Return the [x, y] coordinate for the center point of the cell that contains the specified text.  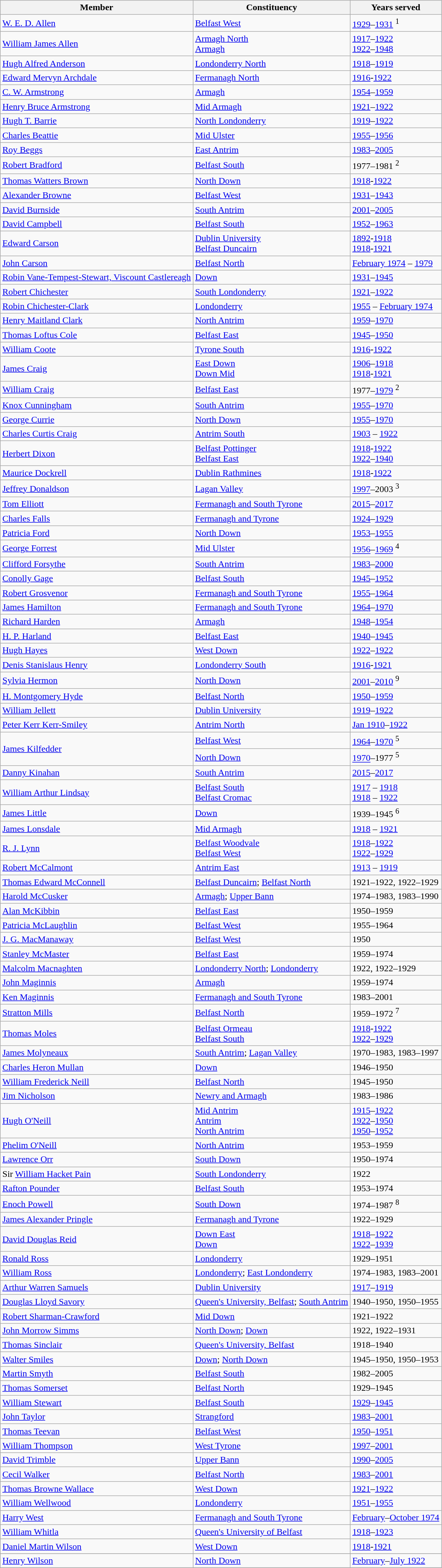
James Craig [97, 369]
1983–1986 [395, 1096]
1997–2003 3 [395, 488]
James Little [97, 813]
Martin Smyth [97, 1374]
1931–1945 [395, 277]
H. Montgomery Hyde [97, 696]
Antrim East [271, 868]
1950–1951 [395, 1431]
1917–19221922–1948 [395, 44]
1918–1923 [395, 1532]
1953–1959 [395, 1145]
1929–1951 [395, 1258]
Belfast WoodvaleBelfast West [271, 848]
Member [97, 8]
Newry and Armagh [271, 1096]
West Tyrone [271, 1446]
Ronald Ross [97, 1258]
Henry Bruce Armstrong [97, 107]
Lagan Valley [271, 488]
1946–1950 [395, 1067]
Hugh T. Barrie [97, 121]
John Carson [97, 263]
1983–2005 [395, 150]
Phelim O'Neill [97, 1145]
John Taylor [97, 1417]
Thomas Loftus Cole [97, 335]
Thomas Teevan [97, 1431]
Knox Cunningham [97, 405]
Down EastDown [271, 1239]
Tyrone South [271, 349]
Robert Sharman-Crawford [97, 1316]
Daniel Martin Wilson [97, 1546]
William Coote [97, 349]
Belfast SouthBelfast Cromac [271, 792]
1917–1919 [395, 1287]
William Stewart [97, 1402]
Herbert Dixon [97, 454]
1997–2001 [395, 1446]
1931–1943 [395, 195]
David Douglas Reid [97, 1239]
Robert Bradford [97, 166]
1918–1919 [395, 63]
William James Allen [97, 44]
William Jellett [97, 710]
Charles Curtis Craig [97, 434]
Mid Down [271, 1316]
Henry Maitland Clark [97, 320]
North Londonderry [271, 121]
1922–1922 [395, 650]
Robert McCalmont [97, 868]
1953–1955 [395, 533]
Tom Elliott [97, 504]
1955 – February 1974 [395, 306]
Hugh Alfred Anderson [97, 63]
1956–1969 4 [395, 549]
Sylvia Hermon [97, 680]
Peter Kerr Kerr-Smiley [97, 725]
James Molyneaux [97, 1053]
Thomas Edward McConnell [97, 882]
Douglas Lloyd Savory [97, 1302]
Ken Maginnis [97, 997]
Londonderry South [271, 665]
1977–1979 2 [395, 389]
Thomas Moles [97, 1033]
Lawrence Orr [97, 1159]
Edward Carson [97, 243]
Alan McKibbin [97, 911]
Upper Bann [271, 1460]
1953–1974 [395, 1188]
1970–1977 5 [395, 757]
Charles Beattie [97, 135]
R. J. Lynn [97, 848]
Years served [395, 8]
Londonderry; East Londonderry [271, 1273]
1906–19181918-1921 [395, 369]
East Antrim [271, 150]
Queen's University of Belfast [271, 1532]
1950 [395, 940]
Enoch Powell [97, 1204]
William Ross [97, 1273]
William Arthur Lindsay [97, 792]
Jan 1910–1922 [395, 725]
William Thompson [97, 1446]
Roy Beggs [97, 150]
1892-19181918-1921 [395, 243]
East DownDown Mid [271, 369]
Jim Nicholson [97, 1096]
1970–1983, 1983–1997 [395, 1053]
Harold McCusker [97, 896]
1951–1955 [395, 1503]
William Frederick Neill [97, 1082]
Dublin Rathmines [271, 473]
Mid Antrim Antrim North Antrim [271, 1121]
Belfast Duncairn; Belfast North [271, 882]
Antrim North [271, 725]
1940–1945 [395, 636]
1922, 1922–1931 [395, 1330]
February–July 1922 [395, 1560]
Malcolm Macnaghten [97, 968]
William Whitla [97, 1532]
Cecil Walker [97, 1474]
James Hamilton [97, 607]
1974–1983, 1983–1990 [395, 896]
1903 – 1922 [395, 434]
Clifford Forsythe [97, 564]
February–October 1974 [395, 1517]
David Trimble [97, 1460]
James Alexander Pringle [97, 1220]
Walter Smiles [97, 1359]
Armagh; Upper Bann [271, 896]
1950–1974 [395, 1159]
Londonderry North; Londonderry [271, 968]
Stratton Mills [97, 1013]
Robert Chichester [97, 292]
1948–1954 [395, 622]
Stanley McMaster [97, 954]
1952–1963 [395, 224]
1918–19221922–1929 [395, 848]
Harry West [97, 1517]
Belfast OrmeauBelfast South [271, 1033]
James Lonsdale [97, 828]
Dublin UniversityBelfast Duncairn [271, 243]
Fermanagh North [271, 77]
1922, 1922–1929 [395, 968]
Charles Heron Mullan [97, 1067]
John Morrow Simms [97, 1330]
Sir William Hacket Pain [97, 1174]
Hugh Hayes [97, 650]
Hugh O'Neill [97, 1121]
Strangford [271, 1417]
1982–2005 [395, 1374]
1918-1921 [395, 1546]
Alexander Browne [97, 195]
George Currie [97, 419]
Queen's University, Belfast [271, 1345]
1964–1970 [395, 607]
1922 [395, 1174]
Denis Stanislaus Henry [97, 665]
1921–1922, 1922–1929 [395, 882]
1945–1950, 1950–1953 [395, 1359]
1945–1952 [395, 578]
Robin Vane-Tempest-Stewart, Viscount Castlereagh [97, 277]
Patricia Ford [97, 533]
Arthur Warren Samuels [97, 1287]
South Antrim; Lagan Valley [271, 1053]
1983–2000 [395, 564]
Danny Kinahan [97, 773]
Belfast PottingerBelfast East [271, 454]
1959–1972 7 [395, 1013]
1974–1983, 1983–2001 [395, 1273]
1974–1987 8 [395, 1204]
1954–1959 [395, 92]
Armagh NorthArmagh [271, 44]
1917 – 19181918 – 1922 [395, 792]
1964–1970 5 [395, 741]
1918-19221922–1929 [395, 1033]
William Wellwood [97, 1503]
1913 – 1919 [395, 868]
H. P. Harland [97, 636]
Thomas Browne Wallace [97, 1489]
1922–1929 [395, 1220]
1918–1940 [395, 1345]
Queen's University, Belfast; South Antrim [271, 1302]
1918 – 1921 [395, 828]
W. E. D. Allen [97, 23]
John Maginnis [97, 983]
Robert Grosvenor [97, 593]
February 1974 – 1979 [395, 263]
Jeffrey Donaldson [97, 488]
David Campbell [97, 224]
1929–1931 1 [395, 23]
Rafton Pounder [97, 1188]
1915–19221922–19501950–1952 [395, 1121]
1940–1950, 1950–1955 [395, 1302]
C. W. Armstrong [97, 92]
George Forrest [97, 549]
J. G. MacManaway [97, 940]
Robin Chichester-Clark [97, 306]
David Burnside [97, 210]
William Craig [97, 389]
Constituency [271, 8]
Conolly Gage [97, 578]
Maurice Dockrell [97, 473]
2001–2005 [395, 210]
Edward Mervyn Archdale [97, 77]
2001–2010 9 [395, 680]
North Down; Down [271, 1330]
1990–2005 [395, 1460]
1918-19221922–1940 [395, 454]
Down; North Down [271, 1359]
Henry Wilson [97, 1560]
1977–1981 2 [395, 166]
1916-1921 [395, 665]
Thomas Sinclair [97, 1345]
1959–1970 [395, 320]
James Kilfedder [97, 749]
Patricia McLaughlin [97, 925]
1955–1956 [395, 135]
Thomas Somerset [97, 1388]
Londonderry North [271, 63]
Antrim South [271, 434]
1924–1929 [395, 519]
1939–1945 6 [395, 813]
Richard Harden [97, 622]
1918–19221922–1939 [395, 1239]
Charles Falls [97, 519]
Thomas Watters Brown [97, 181]
